Output the (X, Y) coordinate of the center of the cell containing the given text.  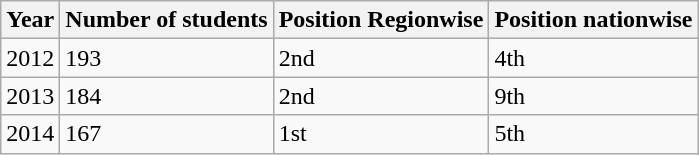
2012 (30, 58)
Position nationwise (594, 20)
Number of students (166, 20)
1st (381, 134)
184 (166, 96)
167 (166, 134)
Year (30, 20)
4th (594, 58)
2013 (30, 96)
5th (594, 134)
2014 (30, 134)
193 (166, 58)
9th (594, 96)
Position Regionwise (381, 20)
